Detect which cell encompasses the target text, then output its [X, Y] center coordinate. 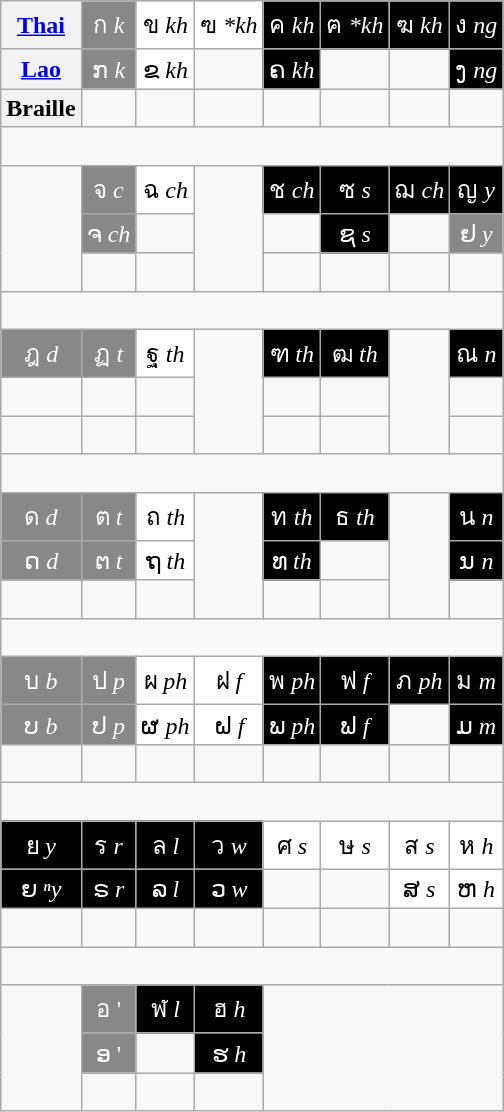
ຜ ph [166, 725]
ร r [108, 844]
ก k [108, 26]
บ b [41, 680]
ษ s [355, 844]
ซ s [355, 190]
ວ w [229, 889]
ส s [420, 844]
Lao [41, 69]
ท th [292, 516]
ທ th [292, 561]
ງ ng [476, 69]
ປ p [108, 725]
ห h [476, 844]
ข kh [166, 26]
ฎ d [41, 354]
ง ng [476, 26]
ຫ h [476, 889]
ค kh [292, 26]
ຊ s [355, 234]
ฑ th [292, 354]
ณ n [476, 354]
ฝ f [229, 680]
ຮ h [229, 1053]
ช ch [292, 190]
Braille [41, 108]
ล l [166, 844]
ผ ph [166, 680]
ຟ f [355, 725]
ด d [41, 516]
ຕ t [108, 561]
ธ th [355, 516]
ญ y [476, 190]
ຢ y [476, 234]
ย y [41, 844]
Thai [41, 26]
ฬ l [166, 1010]
ຂ kh [166, 69]
ຈ ch [108, 234]
ຄ kh [292, 69]
น n [476, 516]
จ c [108, 190]
ฏ t [108, 354]
ฒ th [355, 354]
ດ d [41, 561]
ຖ th [166, 561]
ฐ th [166, 354]
อ ' [108, 1010]
ต t [108, 516]
ฉ ch [166, 190]
ບ b [41, 725]
ฌ ch [420, 190]
ว w [229, 844]
ภ ph [420, 680]
ฆ kh [420, 26]
ອ ' [108, 1053]
พ ph [292, 680]
ກ k [108, 69]
ฃ *kh [229, 26]
ຝ f [229, 725]
ฮ h [229, 1010]
ມ m [476, 725]
ฟ f [355, 680]
ป p [108, 680]
ฅ *kh [355, 26]
ถ th [166, 516]
ນ n [476, 561]
ศ s [292, 844]
ລ l [166, 889]
ຣ r [108, 889]
ຍ ⁿy [41, 889]
ພ ph [292, 725]
ສ s [420, 889]
ม m [476, 680]
